Scan for the cell matching the given text and deliver its (X, Y) coordinate at center. 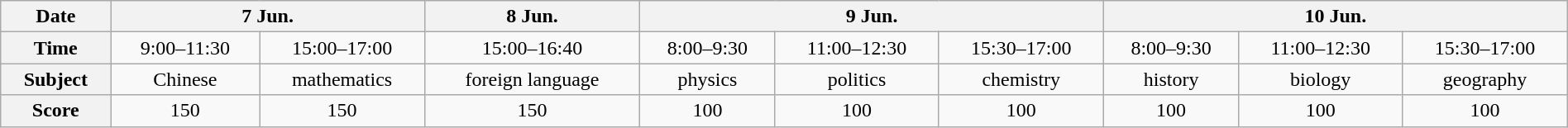
9 Jun. (872, 17)
physics (708, 79)
15:00–17:00 (342, 48)
chemistry (1021, 79)
Time (56, 48)
8 Jun. (533, 17)
history (1171, 79)
foreign language (533, 79)
mathematics (342, 79)
7 Jun. (268, 17)
Date (56, 17)
biology (1321, 79)
Subject (56, 79)
politics (857, 79)
15:00–16:40 (533, 48)
Chinese (185, 79)
geography (1485, 79)
Score (56, 111)
9:00–11:30 (185, 48)
10 Jun. (1335, 17)
